Output the [X, Y] coordinate of the center of the cell containing the given text.  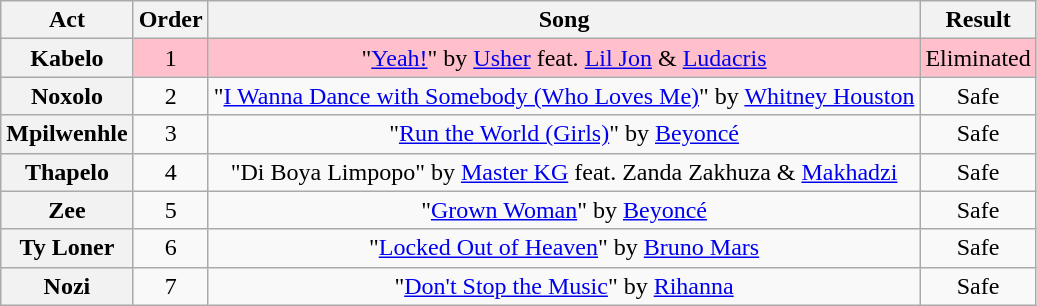
Order [170, 20]
Result [978, 20]
"Grown Woman" by Beyoncé [564, 210]
"Run the World (Girls)" by Beyoncé [564, 134]
Mpilwenhle [67, 134]
2 [170, 96]
Song [564, 20]
6 [170, 248]
Thapelo [67, 172]
"Yeah!" by Usher feat. Lil Jon & Ludacris [564, 58]
Act [67, 20]
Zee [67, 210]
4 [170, 172]
Eliminated [978, 58]
"I Wanna Dance with Somebody (Who Loves Me)" by Whitney Houston [564, 96]
Noxolo [67, 96]
"Don't Stop the Music" by Rihanna [564, 286]
7 [170, 286]
Kabelo [67, 58]
"Locked Out of Heaven" by Bruno Mars [564, 248]
1 [170, 58]
3 [170, 134]
Nozi [67, 286]
Ty Loner [67, 248]
"Di Boya Limpopo" by Master KG feat. Zanda Zakhuza & Makhadzi [564, 172]
5 [170, 210]
